Find where the given text appears and provide that cell's center as [x, y] coordinate. 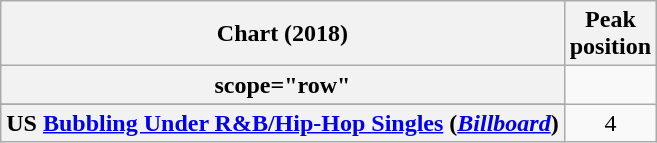
Peakposition [610, 34]
4 [610, 123]
US Bubbling Under R&B/Hip-Hop Singles (Billboard) [282, 123]
scope="row" [282, 85]
Chart (2018) [282, 34]
